Detect which cell encompasses the target text, then output its (x, y) center coordinate. 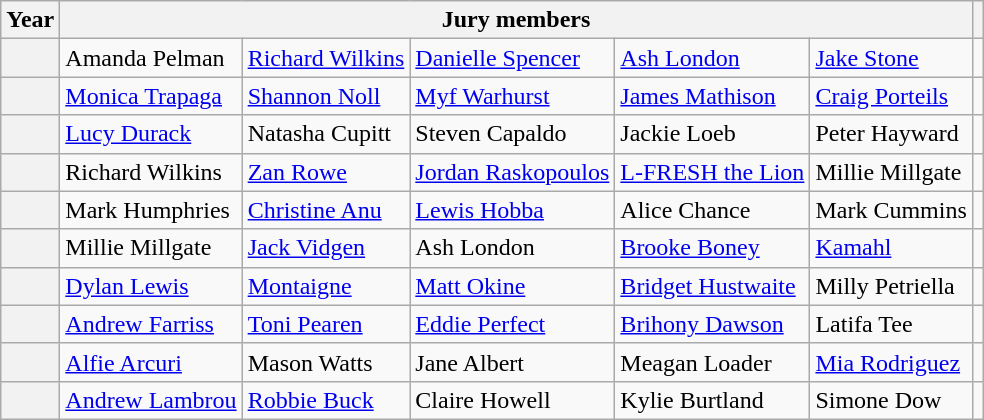
Bridget Hustwaite (712, 286)
Milly Petriella (891, 286)
Amanda Pelman (151, 58)
Steven Capaldo (512, 134)
Mark Humphries (151, 210)
Year (30, 20)
Lucy Durack (151, 134)
Danielle Spencer (512, 58)
Andrew Farriss (151, 324)
Mason Watts (326, 362)
Mark Cummins (891, 210)
Mia Rodriguez (891, 362)
Brooke Boney (712, 248)
James Mathison (712, 96)
Kamahl (891, 248)
Zan Rowe (326, 172)
Robbie Buck (326, 400)
Kylie Burtland (712, 400)
Alice Chance (712, 210)
Jake Stone (891, 58)
Latifa Tee (891, 324)
Matt Okine (512, 286)
Toni Pearen (326, 324)
Jury members (516, 20)
Jane Albert (512, 362)
Natasha Cupitt (326, 134)
Dylan Lewis (151, 286)
L-FRESH the Lion (712, 172)
Myf Warhurst (512, 96)
Jack Vidgen (326, 248)
Brihony Dawson (712, 324)
Andrew Lambrou (151, 400)
Craig Porteils (891, 96)
Jackie Loeb (712, 134)
Meagan Loader (712, 362)
Peter Hayward (891, 134)
Christine Anu (326, 210)
Monica Trapaga (151, 96)
Alfie Arcuri (151, 362)
Montaigne (326, 286)
Claire Howell (512, 400)
Jordan Raskopoulos (512, 172)
Eddie Perfect (512, 324)
Lewis Hobba (512, 210)
Simone Dow (891, 400)
Shannon Noll (326, 96)
